Pinpoint the cell where the given text exists, returning its [X, Y] midpoint coordinate. 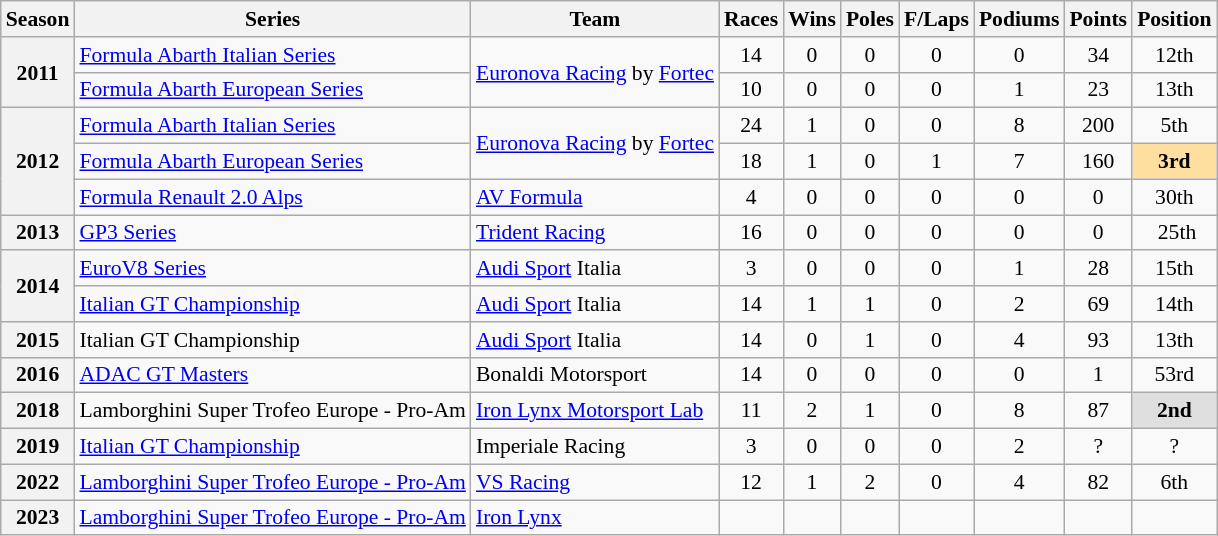
Points [1098, 19]
200 [1098, 126]
3rd [1174, 162]
2022 [38, 482]
GP3 Series [272, 233]
10 [751, 90]
28 [1098, 269]
15th [1174, 269]
Bonaldi Motorsport [595, 375]
6th [1174, 482]
2nd [1174, 411]
Podiums [1020, 19]
53rd [1174, 375]
2018 [38, 411]
7 [1020, 162]
2015 [38, 340]
25th [1174, 233]
EuroV8 Series [272, 269]
16 [751, 233]
2011 [38, 72]
2019 [38, 447]
Iron Lynx [595, 518]
11 [751, 411]
VS Racing [595, 482]
5th [1174, 126]
24 [751, 126]
Formula Renault 2.0 Alps [272, 197]
82 [1098, 482]
12 [751, 482]
87 [1098, 411]
Team [595, 19]
12th [1174, 55]
2023 [38, 518]
14th [1174, 304]
Iron Lynx Motorsport Lab [595, 411]
2012 [38, 162]
ADAC GT Masters [272, 375]
34 [1098, 55]
Season [38, 19]
Wins [812, 19]
Imperiale Racing [595, 447]
23 [1098, 90]
2014 [38, 286]
69 [1098, 304]
AV Formula [595, 197]
Series [272, 19]
160 [1098, 162]
2013 [38, 233]
Position [1174, 19]
2016 [38, 375]
Trident Racing [595, 233]
Races [751, 19]
30th [1174, 197]
93 [1098, 340]
F/Laps [936, 19]
18 [751, 162]
Poles [870, 19]
